Determine the (x, y) coordinate at the center of the cell enclosing the given text.  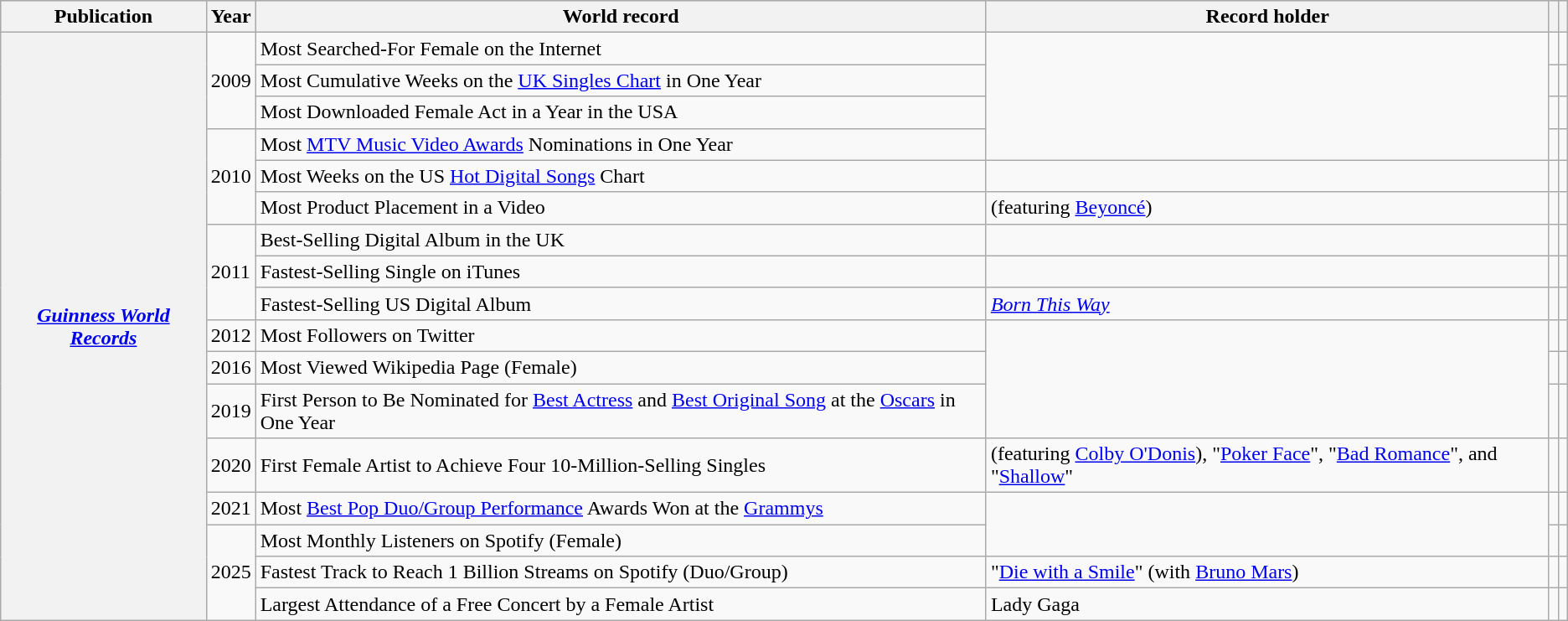
(featuring Colby O'Donis), "Poker Face", "Bad Romance", and "Shallow" (1267, 466)
2020 (231, 466)
Publication (104, 17)
Record holder (1267, 17)
Fastest-Selling US Digital Album (621, 303)
First Person to Be Nominated for Best Actress and Best Original Song at the Oscars in One Year (621, 411)
Fastest-Selling Single on iTunes (621, 272)
Most Viewed Wikipedia Page (Female) (621, 367)
2025 (231, 572)
Most Cumulative Weeks on the UK Singles Chart in One Year (621, 80)
Best-Selling Digital Album in the UK (621, 240)
Most MTV Music Video Awards Nominations in One Year (621, 144)
2009 (231, 80)
Most Product Placement in a Video (621, 208)
Most Downloaded Female Act in a Year in the USA (621, 112)
Largest Attendance of a Free Concert by a Female Artist (621, 604)
World record (621, 17)
Guinness World Records (104, 327)
Most Monthly Listeners on Spotify (Female) (621, 541)
2012 (231, 335)
Most Weeks on the US Hot Digital Songs Chart (621, 176)
Born This Way (1267, 303)
2019 (231, 411)
(featuring Beyoncé) (1267, 208)
2010 (231, 176)
Most Best Pop Duo/Group Performance Awards Won at the Grammys (621, 509)
2016 (231, 367)
2021 (231, 509)
Year (231, 17)
First Female Artist to Achieve Four 10-Million-Selling Singles (621, 466)
Most Followers on Twitter (621, 335)
Fastest Track to Reach 1 Billion Streams on Spotify (Duo/Group) (621, 572)
Most Searched-For Female on the Internet (621, 49)
2011 (231, 272)
Lady Gaga (1267, 604)
"Die with a Smile" (with Bruno Mars) (1267, 572)
